Capture the cell that displays the provided text and extract its [x, y] central coordinate. 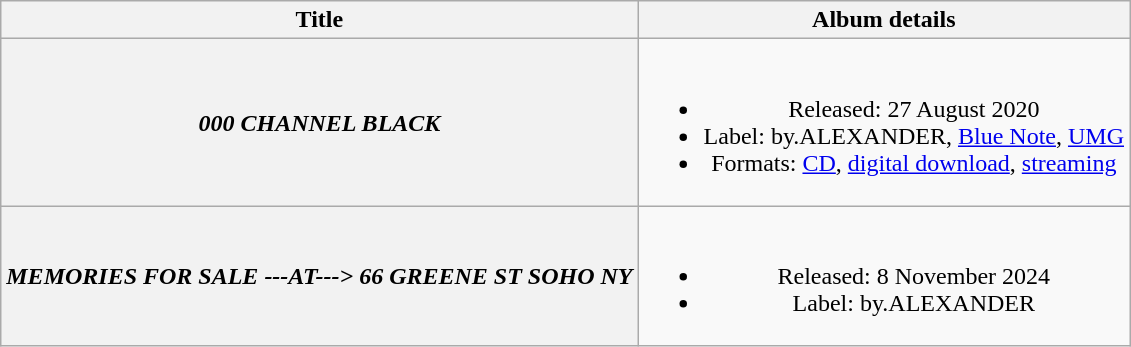
Album details [884, 20]
Title [320, 20]
000 CHANNEL BLACK [320, 122]
Released: 27 August 2020Label: by.ALEXANDER, Blue Note, UMGFormats: CD, digital download, streaming [884, 122]
MEMORIES FOR SALE ---AT---> 66 GREENE ST SOHO NY [320, 276]
Released: 8 November 2024Label: by.ALEXANDER [884, 276]
